From the cell containing the given text, extract its center point as [X, Y] coordinate. 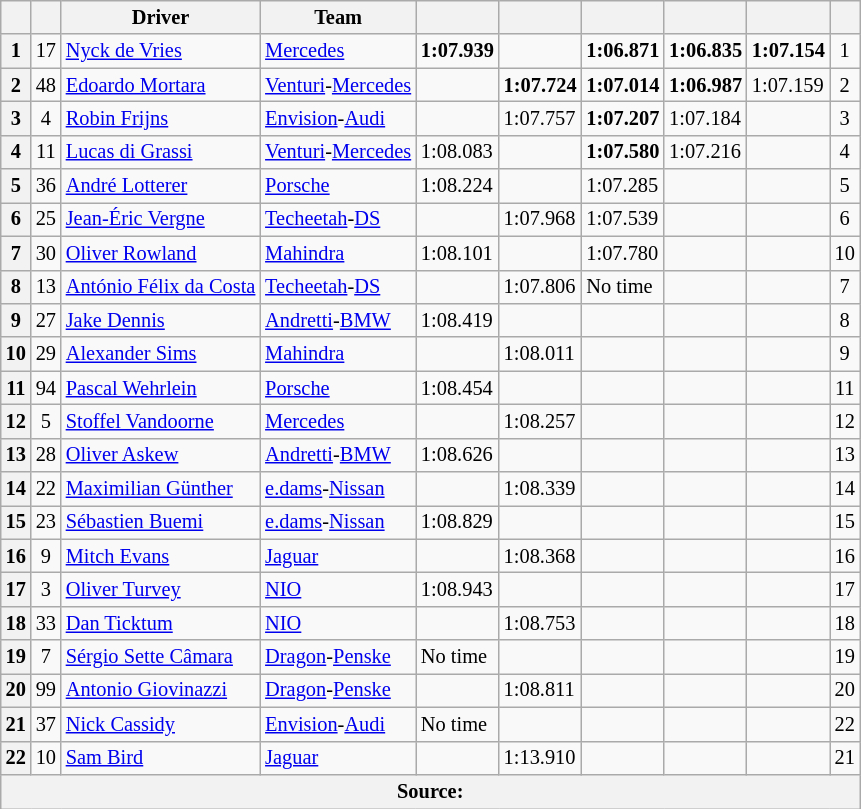
Sébastien Buemi [160, 522]
Oliver Askew [160, 455]
Robin Frijns [160, 118]
1:08.454 [458, 388]
Alexander Sims [160, 354]
1:07.285 [622, 186]
1:06.987 [706, 85]
1:06.835 [706, 51]
1:07.968 [540, 219]
1:07.154 [788, 51]
94 [46, 388]
30 [46, 253]
25 [46, 219]
Jean-Éric Vergne [160, 219]
1:07.806 [540, 287]
1:08.811 [540, 690]
Mitch Evans [160, 556]
Driver [160, 17]
Antonio Giovinazzi [160, 690]
1:06.871 [622, 51]
29 [46, 354]
28 [46, 455]
Edoardo Mortara [160, 85]
António Félix da Costa [160, 287]
Source: [430, 791]
1:07.939 [458, 51]
1:07.207 [622, 118]
1:07.757 [540, 118]
1:08.626 [458, 455]
27 [46, 320]
Lucas di Grassi [160, 152]
Pascal Wehrlein [160, 388]
1:07.539 [622, 219]
36 [46, 186]
1:08.011 [540, 354]
99 [46, 690]
48 [46, 85]
37 [46, 724]
Nyck de Vries [160, 51]
1:08.419 [458, 320]
1:08.257 [540, 421]
1:08.943 [458, 589]
1:07.159 [788, 85]
1:07.780 [622, 253]
Sérgio Sette Câmara [160, 657]
Oliver Turvey [160, 589]
1:08.083 [458, 152]
Sam Bird [160, 758]
1:07.014 [622, 85]
1:07.724 [540, 85]
Jake Dennis [160, 320]
1:07.580 [622, 152]
1:13.910 [540, 758]
1:07.184 [706, 118]
Team [338, 17]
1:08.101 [458, 253]
1:07.216 [706, 152]
Stoffel Vandoorne [160, 421]
Oliver Rowland [160, 253]
1:08.753 [540, 623]
23 [46, 522]
1:08.224 [458, 186]
Maximilian Günther [160, 489]
33 [46, 623]
1:08.368 [540, 556]
1:08.339 [540, 489]
André Lotterer [160, 186]
Nick Cassidy [160, 724]
Dan Ticktum [160, 623]
1:08.829 [458, 522]
